For the text-containing cell, return its midpoint in (X, Y) coordinate format. 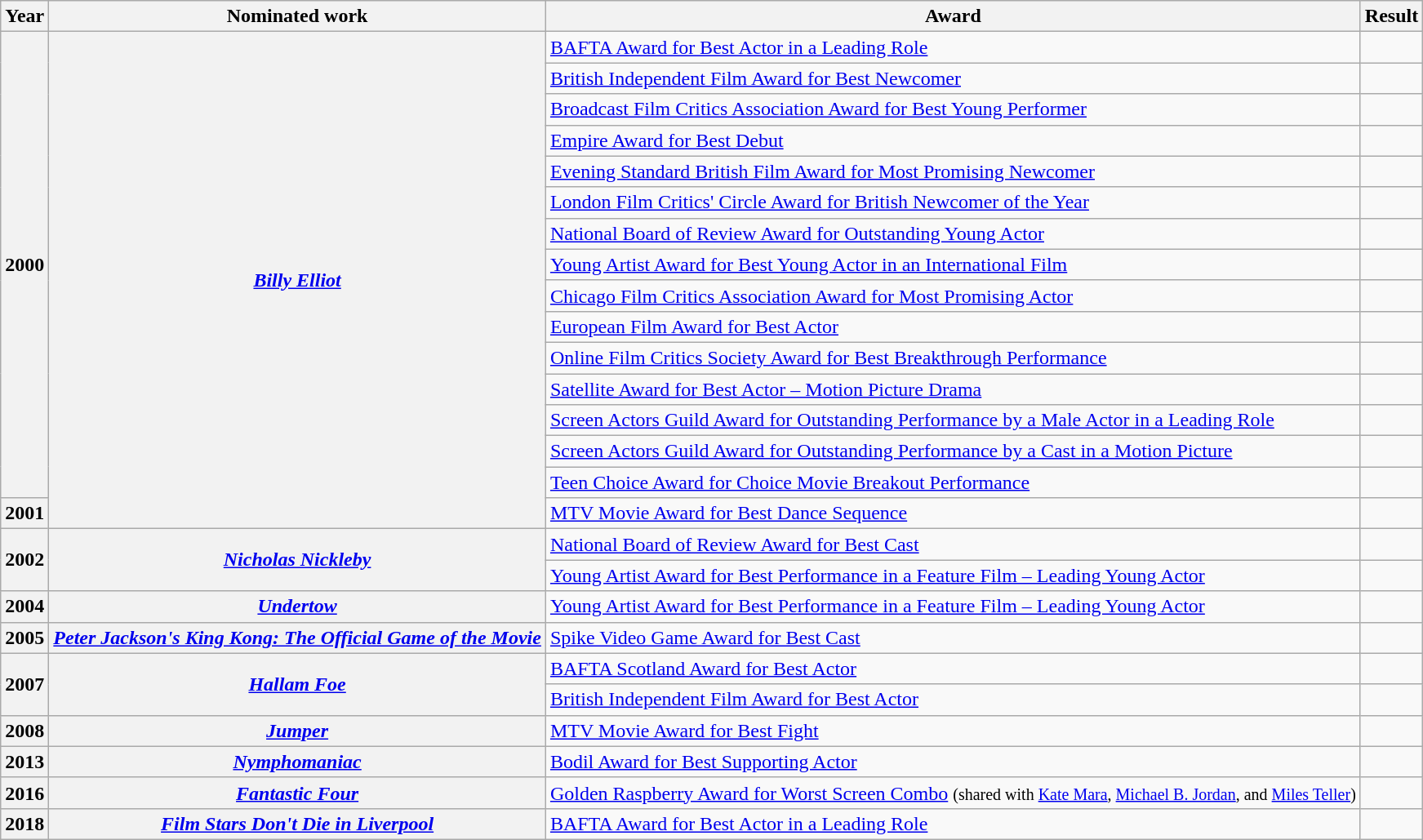
2001 (24, 513)
Nymphomaniac (297, 762)
Evening Standard British Film Award for Most Promising Newcomer (953, 171)
2000 (24, 264)
2008 (24, 731)
London Film Critics' Circle Award for British Newcomer of the Year (953, 202)
Broadcast Film Critics Association Award for Best Young Performer (953, 109)
BAFTA Scotland Award for Best Actor (953, 669)
Fantastic Four (297, 793)
Satellite Award for Best Actor – Motion Picture Drama (953, 389)
Teen Choice Award for Choice Movie Breakout Performance (953, 482)
Result (1391, 16)
British Independent Film Award for Best Actor (953, 700)
2002 (24, 560)
MTV Movie Award for Best Dance Sequence (953, 513)
2004 (24, 607)
Bodil Award for Best Supporting Actor (953, 762)
Billy Elliot (297, 281)
Screen Actors Guild Award for Outstanding Performance by a Cast in a Motion Picture (953, 451)
2007 (24, 684)
Year (24, 16)
Young Artist Award for Best Young Actor in an International Film (953, 264)
Peter Jackson's King Kong: The Official Game of the Movie (297, 638)
European Film Award for Best Actor (953, 327)
Spike Video Game Award for Best Cast (953, 638)
Undertow (297, 607)
Empire Award for Best Debut (953, 140)
2013 (24, 762)
Hallam Foe (297, 684)
Jumper (297, 731)
2005 (24, 638)
Award (953, 16)
Nominated work (297, 16)
2018 (24, 824)
Film Stars Don't Die in Liverpool (297, 824)
National Board of Review Award for Best Cast (953, 544)
Chicago Film Critics Association Award for Most Promising Actor (953, 296)
British Independent Film Award for Best Newcomer (953, 78)
Online Film Critics Society Award for Best Breakthrough Performance (953, 358)
National Board of Review Award for Outstanding Young Actor (953, 233)
Golden Raspberry Award for Worst Screen Combo (shared with Kate Mara, Michael B. Jordan, and Miles Teller) (953, 793)
Screen Actors Guild Award for Outstanding Performance by a Male Actor in a Leading Role (953, 420)
MTV Movie Award for Best Fight (953, 731)
2016 (24, 793)
Nicholas Nickleby (297, 560)
